Find where the given text appears and provide that cell's center as [x, y] coordinate. 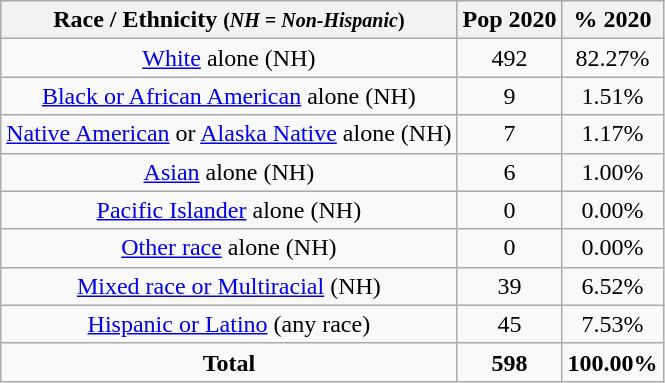
1.17% [612, 134]
598 [510, 362]
39 [510, 286]
Pop 2020 [510, 20]
Native American or Alaska Native alone (NH) [229, 134]
82.27% [612, 58]
Hispanic or Latino (any race) [229, 324]
Black or African American alone (NH) [229, 96]
Other race alone (NH) [229, 248]
492 [510, 58]
% 2020 [612, 20]
Race / Ethnicity (NH = Non-Hispanic) [229, 20]
White alone (NH) [229, 58]
Asian alone (NH) [229, 172]
1.51% [612, 96]
7.53% [612, 324]
9 [510, 96]
100.00% [612, 362]
7 [510, 134]
6 [510, 172]
1.00% [612, 172]
Mixed race or Multiracial (NH) [229, 286]
Total [229, 362]
45 [510, 324]
6.52% [612, 286]
Pacific Islander alone (NH) [229, 210]
